Scan for the cell matching the given text and deliver its (X, Y) coordinate at center. 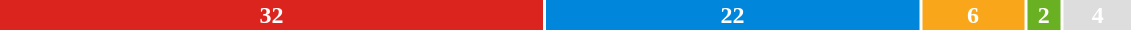
2 (1044, 15)
22 (732, 15)
6 (973, 15)
32 (272, 15)
